Scan for the cell matching the given text and deliver its (X, Y) coordinate at center. 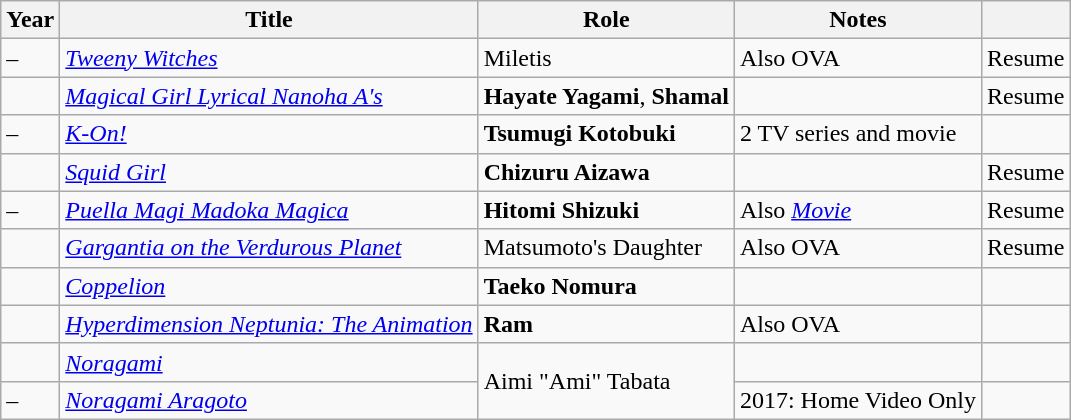
Squid Girl (269, 172)
Noragami Aragoto (269, 400)
Noragami (269, 362)
Coppelion (269, 286)
K-On! (269, 134)
Aimi "Ami" Tabata (606, 381)
Role (606, 20)
Taeko Nomura (606, 286)
Hyperdimension Neptunia: The Animation (269, 324)
Gargantia on the Verdurous Planet (269, 248)
Title (269, 20)
Puella Magi Madoka Magica (269, 210)
Chizuru Aizawa (606, 172)
2017: Home Video Only (858, 400)
Miletis (606, 58)
Tsumugi Kotobuki (606, 134)
Ram (606, 324)
Notes (858, 20)
Matsumoto's Daughter (606, 248)
Also Movie (858, 210)
2 TV series and movie (858, 134)
Magical Girl Lyrical Nanoha A's (269, 96)
Hayate Yagami, Shamal (606, 96)
Tweeny Witches (269, 58)
Hitomi Shizuki (606, 210)
Year (30, 20)
